Locate the cell with the specified text and output its [X, Y] center coordinate. 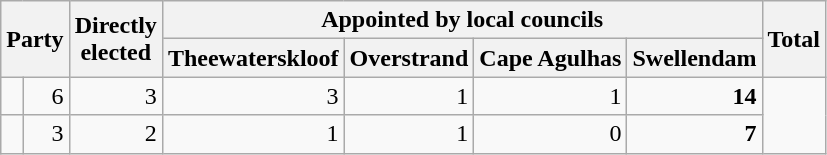
Party [35, 39]
2 [116, 134]
7 [694, 134]
Overstrand [409, 58]
Total [794, 39]
Directlyelected [116, 39]
Swellendam [694, 58]
Theewaterskloof [253, 58]
Cape Agulhas [550, 58]
0 [550, 134]
Appointed by local councils [462, 20]
14 [694, 96]
6 [46, 96]
